Capture the cell that displays the provided text and extract its (X, Y) central coordinate. 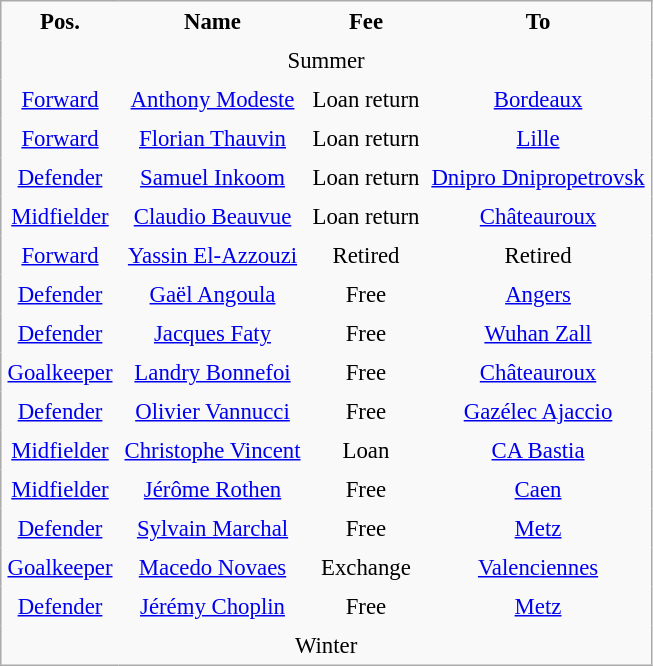
Summer (326, 60)
Christophe Vincent (212, 450)
Winter (326, 646)
Anthony Modeste (212, 100)
Macedo Novaes (212, 568)
Yassin El-Azzouzi (212, 256)
Gazélec Ajaccio (538, 412)
Samuel Inkoom (212, 178)
Jérémy Choplin (212, 606)
Name (212, 21)
Exchange (366, 568)
Fee (366, 21)
Landry Bonnefoi (212, 372)
Angers (538, 294)
Jacques Faty (212, 334)
Sylvain Marchal (212, 528)
Wuhan Zall (538, 334)
CA Bastia (538, 450)
Olivier Vannucci (212, 412)
To (538, 21)
Jérôme Rothen (212, 490)
Valenciennes (538, 568)
Dnipro Dnipropetrovsk (538, 178)
Lille (538, 138)
Gaël Angoula (212, 294)
Florian Thauvin (212, 138)
Claudio Beauvue (212, 216)
Loan (366, 450)
Pos. (60, 21)
Bordeaux (538, 100)
Caen (538, 490)
